Determine the [X, Y] coordinate at the center of the cell enclosing the given text.  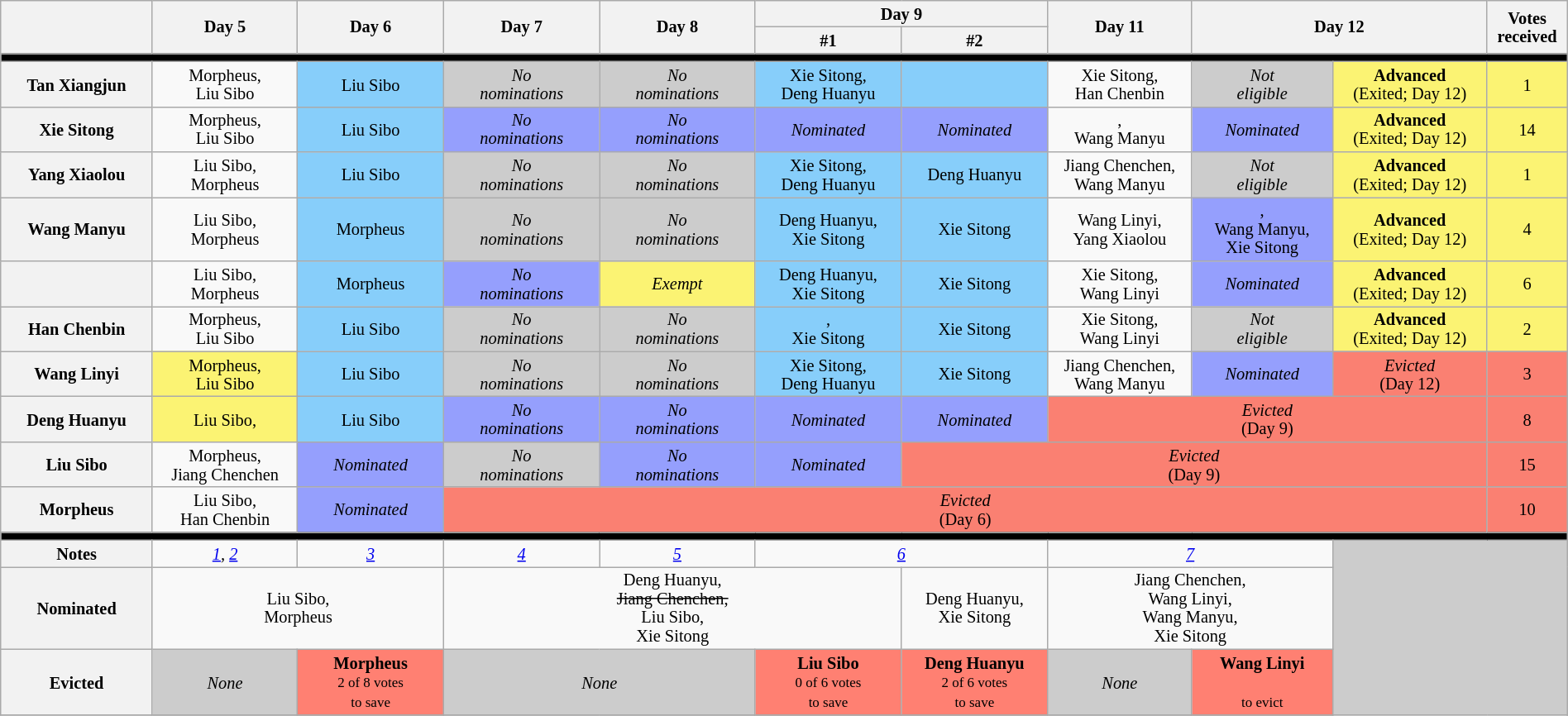
#2 [974, 40]
Evicted(Day 12) [1409, 374]
5 [677, 553]
Day 12 [1340, 26]
,Wang Manyu [1120, 129]
2 [1527, 329]
Votesreceived [1527, 26]
,Wang Manyu,Xie Sitong [1262, 228]
Wang Linyi,Yang Xiaolou [1120, 228]
Xie Sitong,Han Chenbin [1120, 84]
Morpheus2 of 8 votesto save [370, 682]
8 [1527, 418]
Evicted [77, 682]
Liu Sibo,Han Chenbin [225, 509]
Wang Linyito evict [1262, 682]
Day 8 [677, 26]
Notes [77, 553]
10 [1527, 509]
14 [1527, 129]
Day 11 [1120, 26]
Liu Sibo, [225, 418]
Day 6 [370, 26]
Han Chenbin [77, 329]
Yang Xiaolou [77, 175]
Morpheus,Jiang Chenchen [225, 465]
Wang Linyi [77, 374]
Tan Xiangjun [77, 84]
Day 9 [901, 13]
Deng Huanyu,Jiang Chenchen,Liu Sibo,Xie Sitong [673, 608]
Liu Sibo0 of 6 votesto save [829, 682]
Jiang Chenchen,Wang Linyi,Wang Manyu,Xie Sitong [1191, 608]
1, 2 [225, 553]
,Xie Sitong [829, 329]
Evicted(Day 6) [966, 509]
Day 7 [522, 26]
Wang Manyu [77, 228]
15 [1527, 465]
7 [1191, 553]
#1 [829, 40]
Deng Huanyu2 of 6 votesto save [974, 682]
Exempt [677, 283]
Day 5 [225, 26]
